Capture the cell that displays the provided text and extract its [x, y] central coordinate. 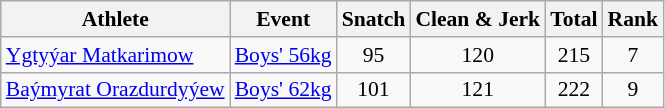
120 [478, 55]
Boys' 56kg [284, 55]
95 [374, 55]
Athlete [116, 19]
101 [374, 90]
Rank [634, 19]
222 [574, 90]
Baýmyrat Orazdurdyýew [116, 90]
Snatch [374, 19]
Clean & Jerk [478, 19]
121 [478, 90]
215 [574, 55]
Event [284, 19]
Boys' 62kg [284, 90]
Total [574, 19]
7 [634, 55]
9 [634, 90]
Ygtyýar Matkarimow [116, 55]
